Search for the cell housing the specified text and yield its [x, y] center coordinate. 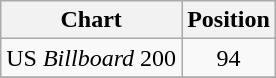
US Billboard 200 [92, 58]
94 [229, 58]
Chart [92, 20]
Position [229, 20]
